Detect which cell encompasses the target text, then output its [X, Y] center coordinate. 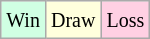
Draw [72, 20]
Loss [126, 20]
Win [24, 20]
